Extract the (X, Y) coordinate from the center of the cell holding the provided text.  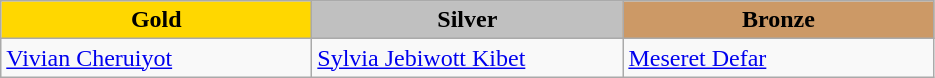
Gold (156, 20)
Sylvia Jebiwott Kibet (468, 58)
Meseret Defar (778, 58)
Vivian Cheruiyot (156, 58)
Silver (468, 20)
Bronze (778, 20)
